From the cell containing the given text, extract its center point as (X, Y) coordinate. 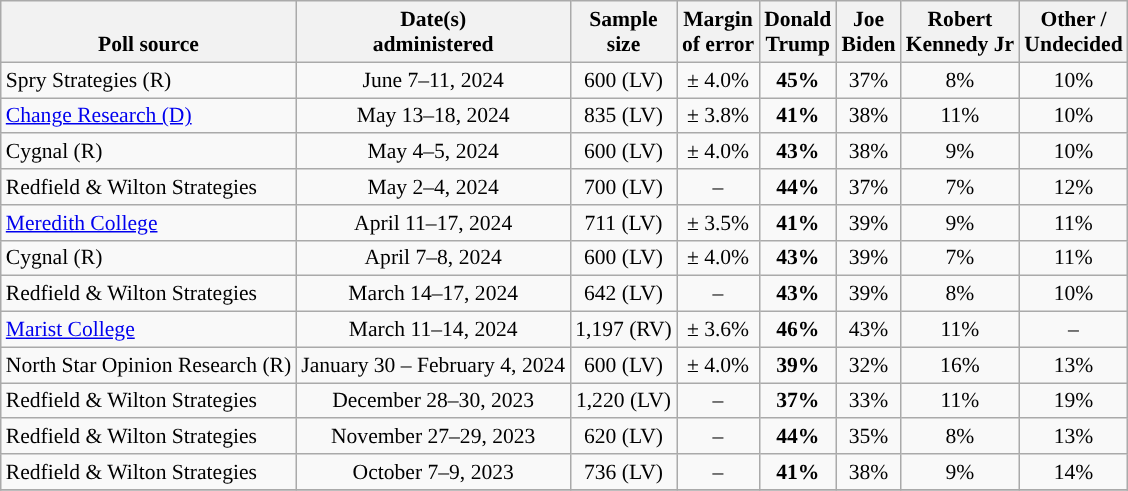
620 (LV) (624, 437)
June 7–11, 2024 (433, 80)
Spry Strategies (R) (148, 80)
October 7–9, 2023 (433, 472)
Marginof error (718, 32)
1,220 (LV) (624, 401)
± 3.6% (718, 330)
May 13–18, 2024 (433, 116)
642 (LV) (624, 294)
JoeBiden (868, 32)
46% (798, 330)
835 (LV) (624, 116)
December 28–30, 2023 (433, 401)
± 3.5% (718, 223)
Poll source (148, 32)
711 (LV) (624, 223)
Meredith College (148, 223)
March 11–14, 2024 (433, 330)
March 14–17, 2024 (433, 294)
May 4–5, 2024 (433, 152)
1,197 (RV) (624, 330)
November 27–29, 2023 (433, 437)
Date(s)administered (433, 32)
January 30 – February 4, 2024 (433, 365)
± 3.8% (718, 116)
RobertKennedy Jr (960, 32)
12% (1073, 187)
14% (1073, 472)
16% (960, 365)
35% (868, 437)
19% (1073, 401)
32% (868, 365)
May 2–4, 2024 (433, 187)
33% (868, 401)
Samplesize (624, 32)
736 (LV) (624, 472)
Change Research (D) (148, 116)
April 11–17, 2024 (433, 223)
700 (LV) (624, 187)
DonaldTrump (798, 32)
April 7–8, 2024 (433, 258)
Marist College (148, 330)
North Star Opinion Research (R) (148, 365)
45% (798, 80)
Other /Undecided (1073, 32)
